Provide the (X, Y) coordinate of the cell's center where the given text is located.  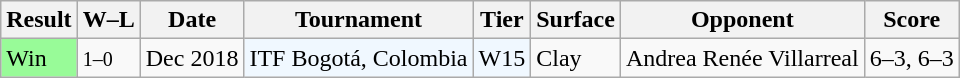
Tournament (358, 20)
Result (39, 20)
W–L (108, 20)
Opponent (742, 20)
Win (39, 58)
Andrea Renée Villarreal (742, 58)
ITF Bogotá, Colombia (358, 58)
1–0 (108, 58)
Dec 2018 (192, 58)
Tier (502, 20)
Date (192, 20)
6–3, 6–3 (912, 58)
W15 (502, 58)
Clay (576, 58)
Surface (576, 20)
Score (912, 20)
